Locate the cell with the specified text and output its (x, y) center coordinate. 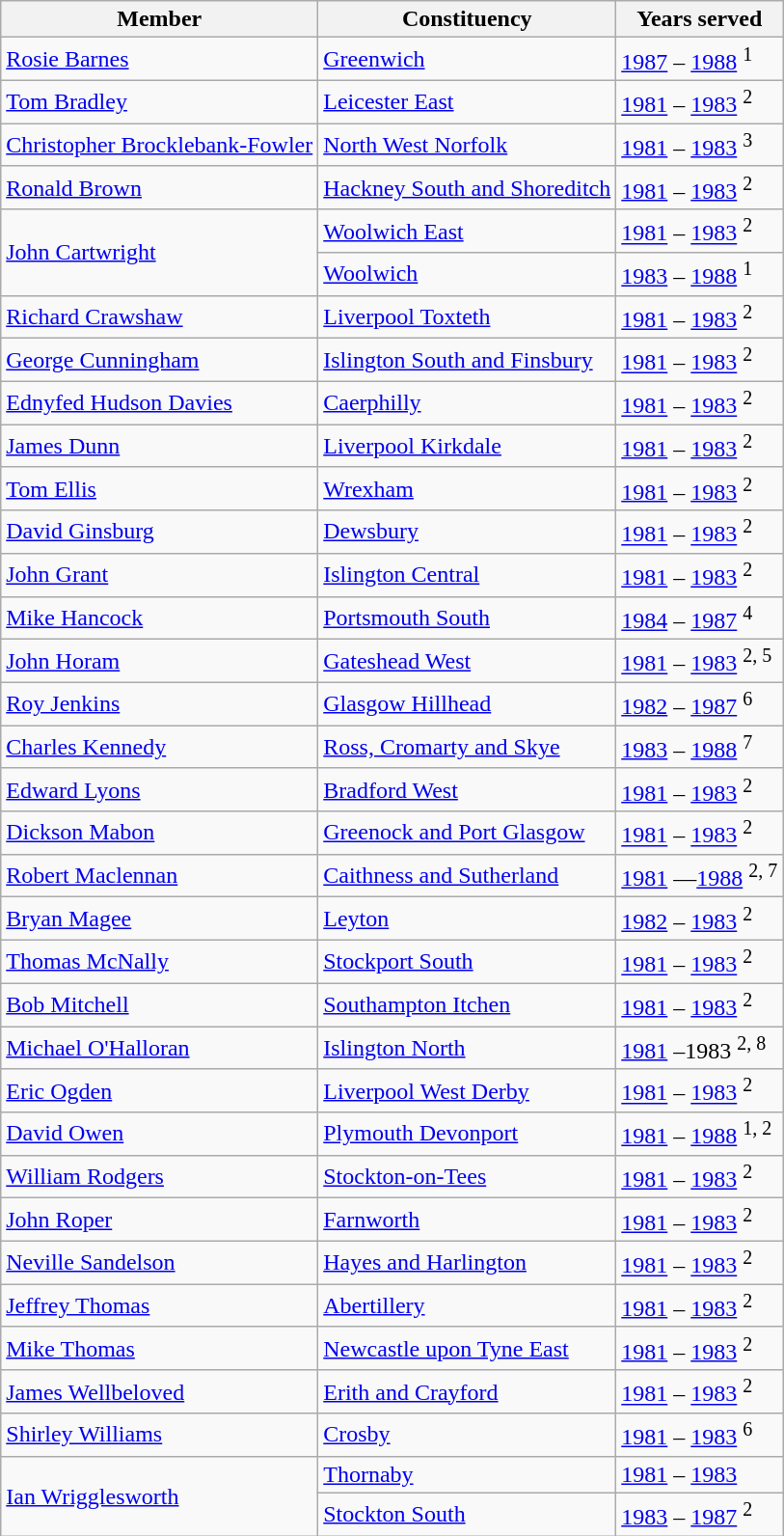
Liverpool West Derby (467, 1090)
Newcastle upon Tyne East (467, 1349)
Ednyfed Hudson Davies (160, 403)
Years served (700, 19)
Constituency (467, 19)
Mike Hancock (160, 617)
Mike Thomas (160, 1349)
Portsmouth South (467, 617)
Islington Central (467, 575)
Hackney South and Shoreditch (467, 187)
Hayes and Harlington (467, 1262)
1987 – 1988 1 (700, 60)
1981 – 1983 6 (700, 1436)
1981 –1983 2, 8 (700, 1048)
Roy Jenkins (160, 704)
Robert Maclennan (160, 876)
1983 – 1988 7 (700, 747)
James Dunn (160, 446)
Southampton Itchen (467, 1005)
1982 – 1987 6 (700, 704)
Ronald Brown (160, 187)
Stockport South (467, 961)
Stockton-on-Tees (467, 1177)
David Owen (160, 1135)
Islington South and Finsbury (467, 361)
Dickson Mabon (160, 834)
Woolwich (467, 274)
Wrexham (467, 488)
Jeffrey Thomas (160, 1306)
1981 ––1988 2, 7 (700, 876)
Neville Sandelson (160, 1262)
Bob Mitchell (160, 1005)
Crosby (467, 1436)
Christopher Brocklebank-Fowler (160, 145)
Liverpool Kirkdale (467, 446)
1982 – 1983 2 (700, 919)
Leicester East (467, 102)
George Cunningham (160, 361)
1983 – 1987 2 (700, 1515)
Rosie Barnes (160, 60)
Liverpool Toxteth (467, 316)
Erith and Crayford (467, 1391)
Bryan Magee (160, 919)
Richard Crawshaw (160, 316)
John Cartwright (160, 253)
1981 – 1983 3 (700, 145)
Edward Lyons (160, 789)
Michael O'Halloran (160, 1048)
1983 – 1988 1 (700, 274)
Tom Bradley (160, 102)
Dewsbury (467, 533)
1981 – 1983 (700, 1474)
1984 – 1987 4 (700, 617)
John Horam (160, 662)
Thornaby (467, 1474)
Leyton (467, 919)
1981 – 1983 2, 5 (700, 662)
Tom Ellis (160, 488)
Gateshead West (467, 662)
Glasgow Hillhead (467, 704)
Stockton South (467, 1515)
1981 – 1988 1, 2 (700, 1135)
Charles Kennedy (160, 747)
Farnworth (467, 1220)
Caerphilly (467, 403)
Ross, Cromarty and Skye (467, 747)
John Roper (160, 1220)
Greenock and Port Glasgow (467, 834)
Abertillery (467, 1306)
Caithness and Sutherland (467, 876)
Plymouth Devonport (467, 1135)
James Wellbeloved (160, 1391)
John Grant (160, 575)
Eric Ogden (160, 1090)
Shirley Williams (160, 1436)
Bradford West (467, 789)
Woolwich East (467, 232)
Greenwich (467, 60)
Ian Wrigglesworth (160, 1495)
Member (160, 19)
William Rodgers (160, 1177)
Thomas McNally (160, 961)
Islington North (467, 1048)
David Ginsburg (160, 533)
North West Norfolk (467, 145)
